Pinpoint the cell where the given text exists, returning its [x, y] midpoint coordinate. 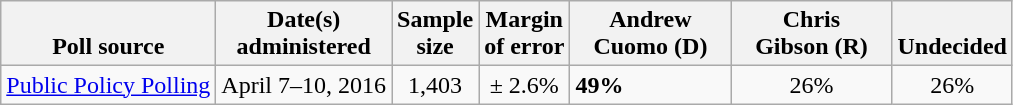
Samplesize [436, 34]
Poll source [108, 34]
Marginof error [524, 34]
± 2.6% [524, 85]
April 7–10, 2016 [304, 85]
Undecided [952, 34]
AndrewCuomo (D) [650, 34]
ChrisGibson (R) [812, 34]
Date(s)administered [304, 34]
Public Policy Polling [108, 85]
49% [650, 85]
1,403 [436, 85]
